Detect which cell encompasses the target text, then output its [X, Y] center coordinate. 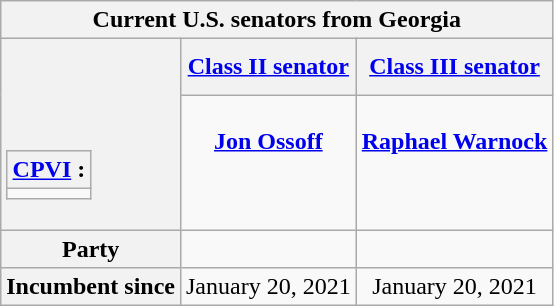
Class II senator [268, 67]
Jon Ossoff [268, 162]
Current U.S. senators from Georgia [277, 20]
Class III senator [454, 67]
Incumbent since [91, 287]
Raphael Warnock [454, 162]
Party [91, 249]
